Determine the (x, y) coordinate at the center of the cell enclosing the given text.  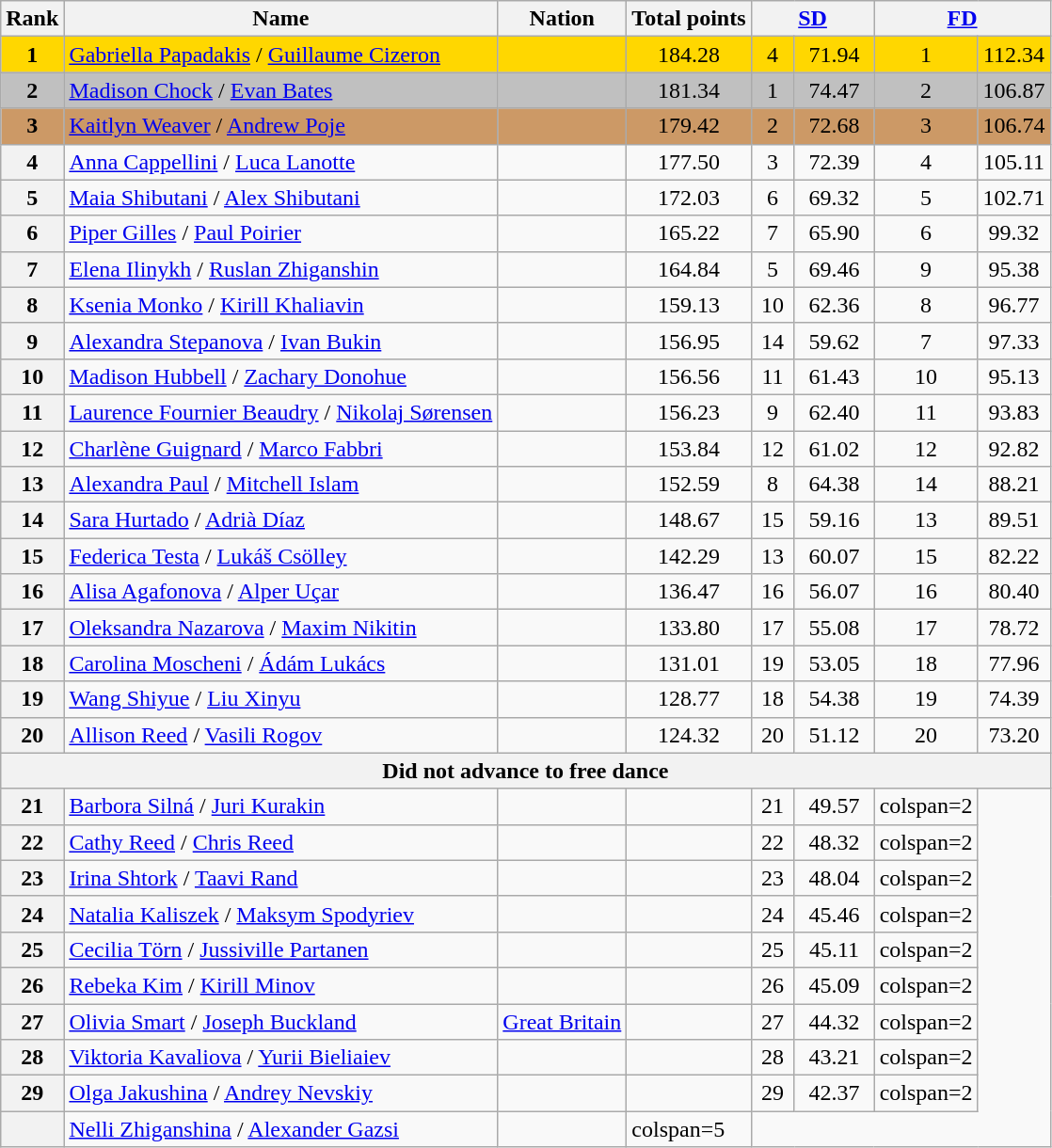
95.13 (1014, 376)
Natalia Kaliszek / Maksym Spodyriev (280, 914)
172.03 (689, 198)
Madison Chock / Evan Bates (280, 90)
82.22 (1014, 556)
156.95 (689, 341)
Wang Shiyue / Liu Xinyu (280, 699)
61.02 (834, 449)
Did not advance to free dance (525, 771)
Kaitlyn Weaver / Andrew Poje (280, 126)
Nelli Zhiganshina / Alexander Gazsi (280, 1129)
Cathy Reed / Chris Reed (280, 842)
96.77 (1014, 305)
92.82 (1014, 449)
Piper Gilles / Paul Poirier (280, 233)
165.22 (689, 233)
89.51 (1014, 520)
colspan=5 (689, 1129)
62.40 (834, 412)
53.05 (834, 663)
Nation (563, 19)
Alisa Agafonova / Alper Uçar (280, 592)
136.47 (689, 592)
148.67 (689, 520)
Alexandra Stepanova / Ivan Bukin (280, 341)
184.28 (689, 55)
65.90 (834, 233)
99.32 (1014, 233)
97.33 (1014, 341)
64.38 (834, 485)
Sara Hurtado / Adrià Díaz (280, 520)
Total points (689, 19)
Charlène Guignard / Marco Fabbri (280, 449)
93.83 (1014, 412)
Anna Cappellini / Luca Lanotte (280, 162)
Federica Testa / Lukáš Csölley (280, 556)
74.39 (1014, 699)
133.80 (689, 628)
102.71 (1014, 198)
59.16 (834, 520)
59.62 (834, 341)
SD (813, 19)
72.39 (834, 162)
Olivia Smart / Joseph Buckland (280, 1021)
112.34 (1014, 55)
71.94 (834, 55)
Barbora Silná / Juri Kurakin (280, 806)
Olga Jakushina / Andrey Nevskiy (280, 1093)
Name (280, 19)
FD (962, 19)
45.09 (834, 985)
Rebeka Kim / Kirill Minov (280, 985)
88.21 (1014, 485)
Great Britain (563, 1021)
159.13 (689, 305)
55.08 (834, 628)
Laurence Fournier Beaudry / Nikolaj Sørensen (280, 412)
Cecilia Törn / Jussiville Partanen (280, 949)
72.68 (834, 126)
Oleksandra Nazarova / Maxim Nikitin (280, 628)
Alexandra Paul / Mitchell Islam (280, 485)
Rank (32, 19)
78.72 (1014, 628)
80.40 (1014, 592)
45.46 (834, 914)
177.50 (689, 162)
73.20 (1014, 735)
Viktoria Kavaliova / Yurii Bieliaiev (280, 1058)
62.36 (834, 305)
95.38 (1014, 269)
69.32 (834, 198)
48.32 (834, 842)
Allison Reed / Vasili Rogov (280, 735)
48.04 (834, 878)
153.84 (689, 449)
128.77 (689, 699)
Ksenia Monko / Kirill Khaliavin (280, 305)
61.43 (834, 376)
44.32 (834, 1021)
152.59 (689, 485)
42.37 (834, 1093)
Irina Shtork / Taavi Rand (280, 878)
Maia Shibutani / Alex Shibutani (280, 198)
51.12 (834, 735)
45.11 (834, 949)
131.01 (689, 663)
Carolina Moscheni / Ádám Lukács (280, 663)
Elena Ilinykh / Ruslan Zhiganshin (280, 269)
106.74 (1014, 126)
43.21 (834, 1058)
142.29 (689, 556)
69.46 (834, 269)
56.07 (834, 592)
156.56 (689, 376)
106.87 (1014, 90)
156.23 (689, 412)
124.32 (689, 735)
181.34 (689, 90)
164.84 (689, 269)
105.11 (1014, 162)
Gabriella Papadakis / Guillaume Cizeron (280, 55)
60.07 (834, 556)
49.57 (834, 806)
Madison Hubbell / Zachary Donohue (280, 376)
179.42 (689, 126)
54.38 (834, 699)
77.96 (1014, 663)
74.47 (834, 90)
